Capture the cell that displays the provided text and extract its [x, y] central coordinate. 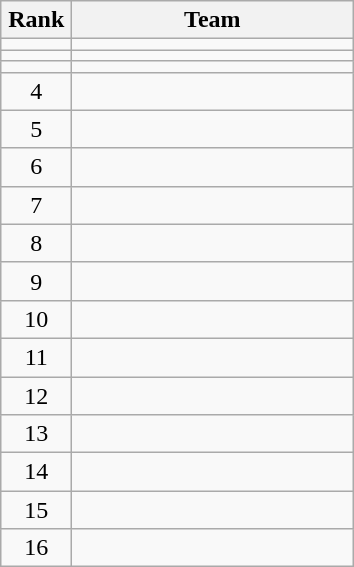
7 [36, 205]
Rank [36, 20]
5 [36, 129]
14 [36, 472]
11 [36, 357]
15 [36, 510]
4 [36, 91]
Team [212, 20]
13 [36, 434]
9 [36, 281]
12 [36, 395]
8 [36, 243]
10 [36, 319]
6 [36, 167]
16 [36, 548]
